Return [X, Y] of the center of cell containing provided text 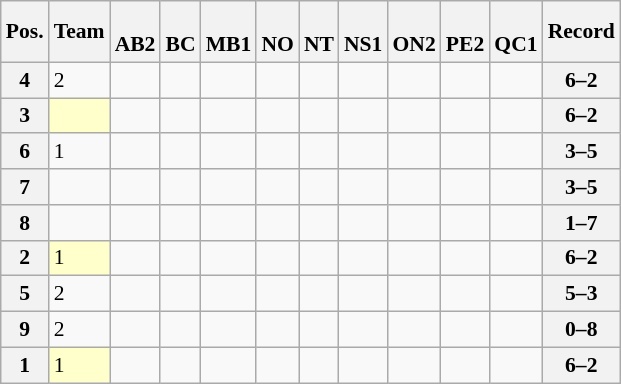
Pos. [25, 32]
9 [25, 330]
0–8 [582, 330]
Team [80, 32]
ON2 [414, 32]
AB2 [136, 32]
NT [319, 32]
QC1 [516, 32]
MB1 [229, 32]
1–7 [582, 223]
Record [582, 32]
NS1 [364, 32]
5–3 [582, 294]
PE2 [466, 32]
5 [25, 294]
8 [25, 223]
7 [25, 187]
BC [180, 32]
3 [25, 116]
NO [278, 32]
4 [25, 80]
6 [25, 152]
